Extract the [x, y] coordinate from the center of the cell holding the provided text.  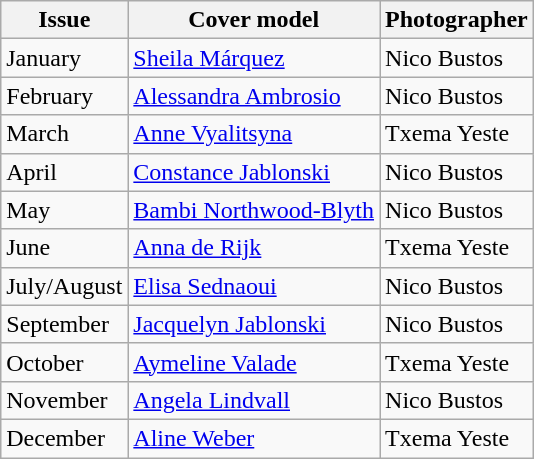
Sheila Márquez [254, 58]
March [64, 134]
Aline Weber [254, 438]
December [64, 438]
Anne Vyalitsyna [254, 134]
June [64, 248]
Angela Lindvall [254, 400]
Aymeline Valade [254, 362]
Anna de Rijk [254, 248]
July/August [64, 286]
Photographer [457, 20]
April [64, 172]
September [64, 324]
January [64, 58]
Bambi Northwood-Blyth [254, 210]
Jacquelyn Jablonski [254, 324]
May [64, 210]
Constance Jablonski [254, 172]
Alessandra Ambrosio [254, 96]
October [64, 362]
February [64, 96]
November [64, 400]
Issue [64, 20]
Elisa Sednaoui [254, 286]
Cover model [254, 20]
